Locate the cell with the specified text and output its [x, y] center coordinate. 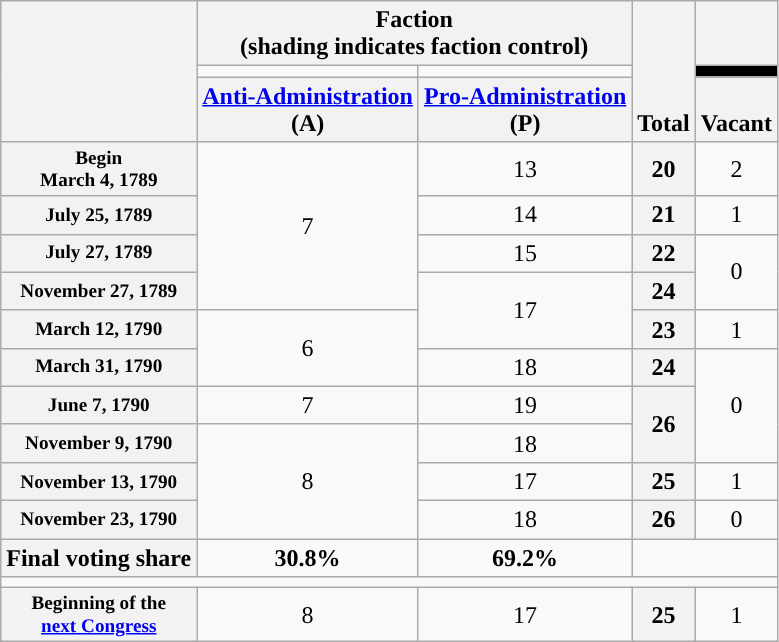
20 [664, 169]
Pro-Administration(P) [524, 110]
21 [664, 215]
Anti-Administration(A) [308, 110]
13 [524, 169]
69.2% [524, 558]
BeginMarch 4, 1789 [99, 169]
November 23, 1790 [99, 520]
19 [524, 405]
2 [736, 169]
November 13, 1790 [99, 482]
November 9, 1790 [99, 443]
Beginning of thenext Congress [99, 615]
Final voting share [99, 558]
15 [524, 253]
June 7, 1790 [99, 405]
November 27, 1789 [99, 291]
30.8% [308, 558]
July 25, 1789 [99, 215]
March 12, 1790 [99, 329]
22 [664, 253]
Total [664, 72]
July 27, 1789 [99, 253]
Faction (shading indicates faction control) [414, 34]
23 [664, 329]
6 [308, 348]
Vacant [736, 110]
March 31, 1790 [99, 367]
14 [524, 215]
